Detect which cell encompasses the target text, then output its (X, Y) center coordinate. 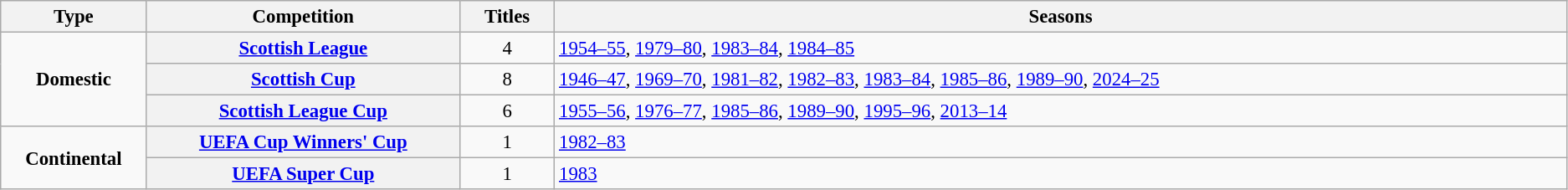
4 (507, 49)
Titles (507, 17)
Continental (74, 157)
Competition (303, 17)
1946–47, 1969–70, 1981–82, 1982–83, 1983–84, 1985–86, 1989–90, 2024–25 (1061, 80)
Domestic (74, 80)
6 (507, 111)
1954–55, 1979–80, 1983–84, 1984–85 (1061, 49)
8 (507, 80)
UEFA Super Cup (303, 174)
1955–56, 1976–77, 1985–86, 1989–90, 1995–96, 2013–14 (1061, 111)
UEFA Cup Winners' Cup (303, 142)
Scottish League (303, 49)
Seasons (1061, 17)
1983 (1061, 174)
Scottish Cup (303, 80)
1982–83 (1061, 142)
Scottish League Cup (303, 111)
Type (74, 17)
